For the text-containing cell, return its midpoint in [x, y] coordinate format. 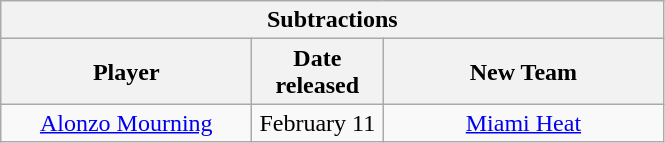
Date released [318, 72]
Subtractions [332, 20]
Miami Heat [524, 123]
New Team [524, 72]
Player [126, 72]
February 11 [318, 123]
Alonzo Mourning [126, 123]
